Pinpoint the cell where the given text exists, returning its [x, y] midpoint coordinate. 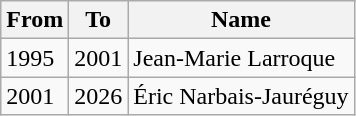
Éric Narbais-Jauréguy [241, 96]
Name [241, 20]
To [98, 20]
Jean-Marie Larroque [241, 58]
1995 [35, 58]
2026 [98, 96]
From [35, 20]
